Extract the (x, y) coordinate from the center of the cell holding the provided text.  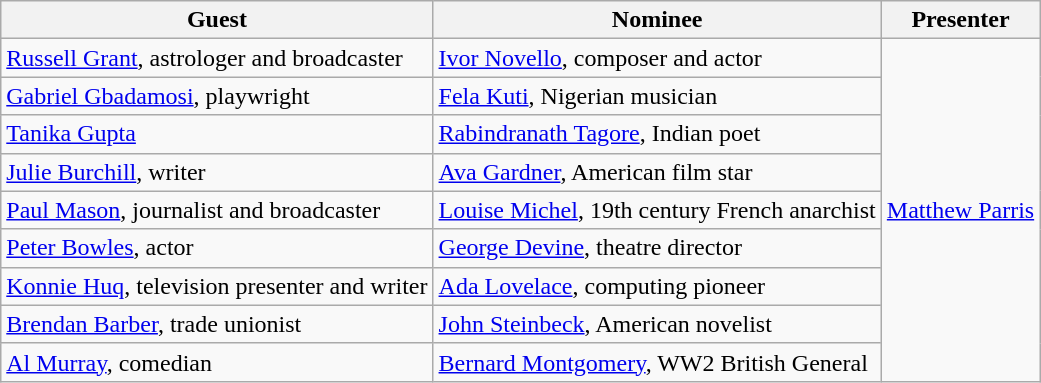
Brendan Barber, trade unionist (217, 324)
George Devine, theatre director (657, 248)
Ada Lovelace, computing pioneer (657, 286)
Julie Burchill, writer (217, 172)
Guest (217, 20)
Tanika Gupta (217, 134)
Gabriel Gbadamosi, playwright (217, 96)
Nominee (657, 20)
Peter Bowles, actor (217, 248)
Fela Kuti, Nigerian musician (657, 96)
John Steinbeck, American novelist (657, 324)
Paul Mason, journalist and broadcaster (217, 210)
Ava Gardner, American film star (657, 172)
Rabindranath Tagore, Indian poet (657, 134)
Presenter (960, 20)
Louise Michel, 19th century French anarchist (657, 210)
Bernard Montgomery, WW2 British General (657, 362)
Matthew Parris (960, 210)
Russell Grant, astrologer and broadcaster (217, 58)
Konnie Huq, television presenter and writer (217, 286)
Al Murray, comedian (217, 362)
Ivor Novello, composer and actor (657, 58)
